Locate the cell with the specified text and output its [X, Y] center coordinate. 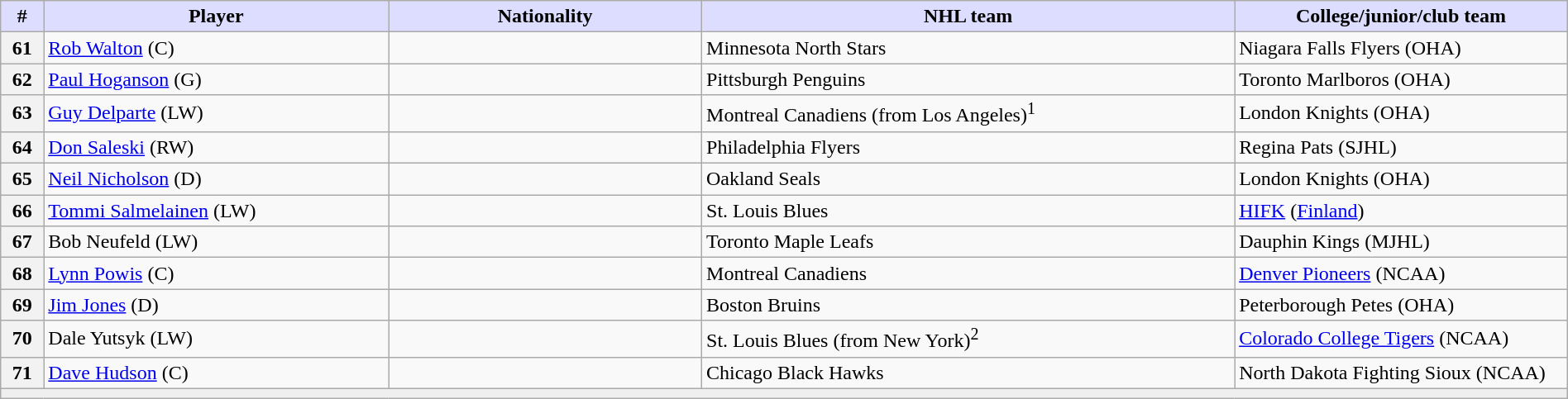
Paul Hoganson (G) [217, 79]
Guy Delparte (LW) [217, 114]
Tommi Salmelainen (LW) [217, 211]
Toronto Maple Leafs [968, 242]
St. Louis Blues [968, 211]
North Dakota Fighting Sioux (NCAA) [1401, 373]
Montreal Canadiens (from Los Angeles)1 [968, 114]
Oakland Seals [968, 179]
Minnesota North Stars [968, 48]
NHL team [968, 17]
# [22, 17]
61 [22, 48]
65 [22, 179]
67 [22, 242]
Montreal Canadiens [968, 273]
Niagara Falls Flyers (OHA) [1401, 48]
Regina Pats (SJHL) [1401, 147]
HIFK (Finland) [1401, 211]
63 [22, 114]
Don Saleski (RW) [217, 147]
Philadelphia Flyers [968, 147]
70 [22, 339]
71 [22, 373]
Denver Pioneers (NCAA) [1401, 273]
64 [22, 147]
Nationality [546, 17]
Neil Nicholson (D) [217, 179]
Colorado College Tigers (NCAA) [1401, 339]
Dale Yutsyk (LW) [217, 339]
Boston Bruins [968, 305]
Dave Hudson (C) [217, 373]
Dauphin Kings (MJHL) [1401, 242]
Bob Neufeld (LW) [217, 242]
Chicago Black Hawks [968, 373]
62 [22, 79]
Peterborough Petes (OHA) [1401, 305]
69 [22, 305]
66 [22, 211]
68 [22, 273]
St. Louis Blues (from New York)2 [968, 339]
Lynn Powis (C) [217, 273]
Rob Walton (C) [217, 48]
Pittsburgh Penguins [968, 79]
College/junior/club team [1401, 17]
Player [217, 17]
Jim Jones (D) [217, 305]
Toronto Marlboros (OHA) [1401, 79]
